Return the (X, Y) coordinate for the center point of the cell that contains the specified text.  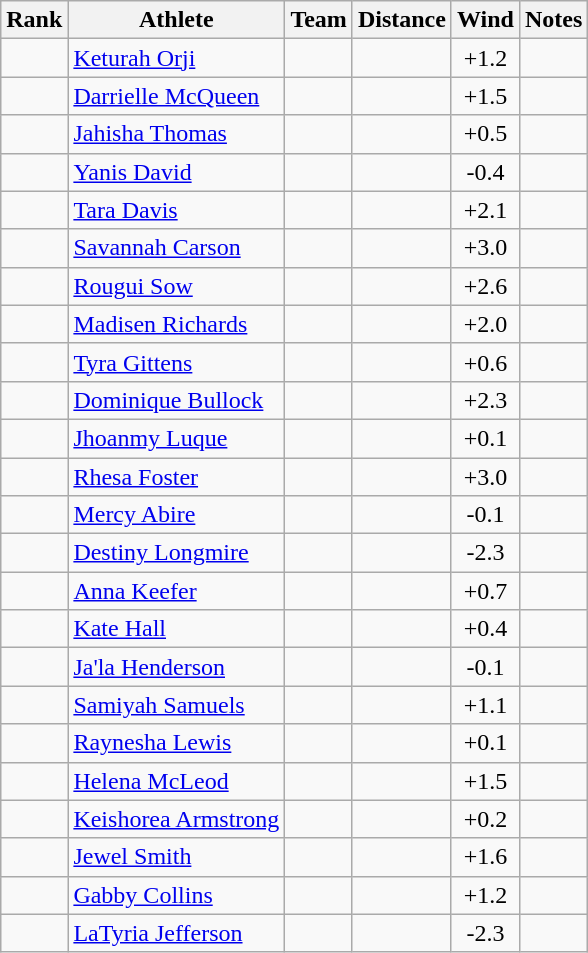
Rougui Sow (176, 286)
+0.7 (485, 591)
-0.4 (485, 172)
+0.5 (485, 134)
+2.3 (485, 400)
Gabby Collins (176, 895)
Mercy Abire (176, 515)
Team (319, 20)
+1.6 (485, 857)
Athlete (176, 20)
Rhesa Foster (176, 477)
Rank (34, 20)
Jewel Smith (176, 857)
Madisen Richards (176, 324)
Jhoanmy Luque (176, 438)
Tyra Gittens (176, 362)
Notes (553, 20)
Dominique Bullock (176, 400)
Savannah Carson (176, 248)
LaTyria Jefferson (176, 933)
Anna Keefer (176, 591)
+0.4 (485, 629)
Ja'la Henderson (176, 667)
Destiny Longmire (176, 553)
Samiyah Samuels (176, 705)
+0.2 (485, 819)
+2.6 (485, 286)
Tara Davis (176, 210)
+2.1 (485, 210)
Raynesha Lewis (176, 743)
Keturah Orji (176, 58)
Darrielle McQueen (176, 96)
Wind (485, 20)
Keishorea Armstrong (176, 819)
+2.0 (485, 324)
Helena McLeod (176, 781)
Distance (402, 20)
+0.6 (485, 362)
Jahisha Thomas (176, 134)
+1.1 (485, 705)
Yanis David (176, 172)
Kate Hall (176, 629)
